From the cell containing the given text, extract its center point as [X, Y] coordinate. 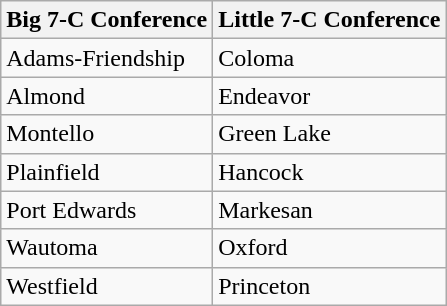
Little 7-C Conference [330, 20]
Port Edwards [107, 210]
Oxford [330, 248]
Markesan [330, 210]
Hancock [330, 172]
Big 7-C Conference [107, 20]
Endeavor [330, 96]
Princeton [330, 286]
Montello [107, 134]
Green Lake [330, 134]
Adams-Friendship [107, 58]
Wautoma [107, 248]
Westfield [107, 286]
Plainfield [107, 172]
Coloma [330, 58]
Almond [107, 96]
